Return the (X, Y) coordinate for the center point of the cell that contains the specified text.  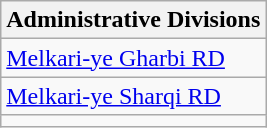
Melkari-ye Gharbi RD (134, 58)
Administrative Divisions (134, 20)
Melkari-ye Sharqi RD (134, 96)
